Search for the cell housing the specified text and yield its (X, Y) center coordinate. 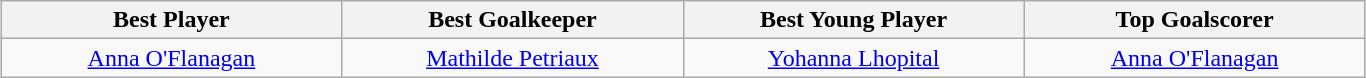
Best Player (172, 20)
Best Young Player (854, 20)
Mathilde Petriaux (512, 58)
Best Goalkeeper (512, 20)
Top Goalscorer (1194, 20)
Yohanna Lhopital (854, 58)
